From the cell containing the given text, extract its center point as [X, Y] coordinate. 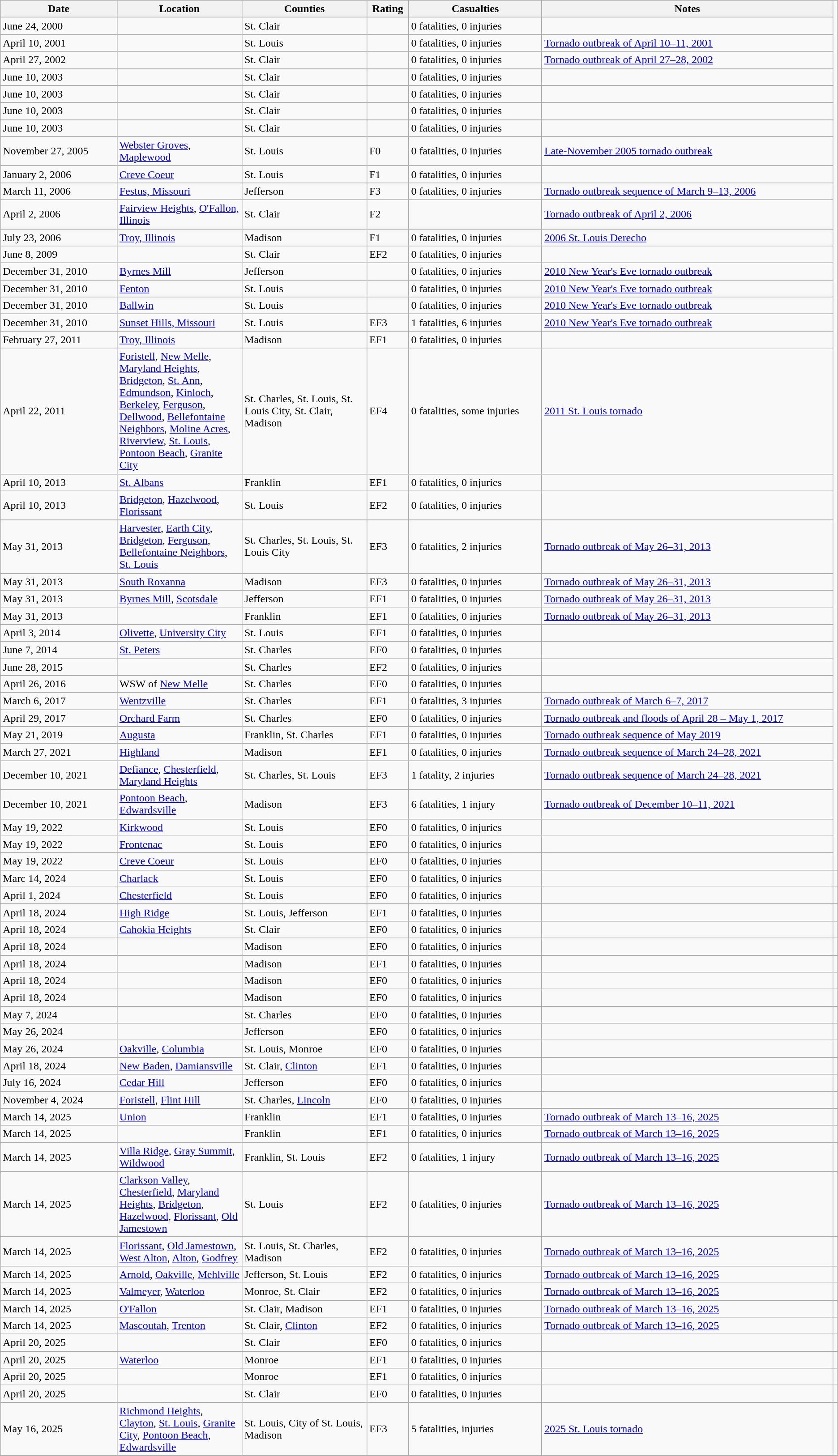
Arnold, Oakville, Mehlville [179, 1274]
March 6, 2017 [59, 701]
April 22, 2011 [59, 411]
January 2, 2006 [59, 174]
New Baden, Damiansville [179, 1066]
Cedar Hill [179, 1083]
Chesterfield [179, 895]
South Roxanna [179, 582]
St. Louis, Jefferson [304, 912]
Oakville, Columbia [179, 1049]
Kirkwood [179, 827]
St. Louis, St. Charles, Madison [304, 1251]
May 16, 2025 [59, 1429]
2006 St. Louis Derecho [687, 238]
Tornado outbreak of December 10–11, 2021 [687, 805]
Richmond Heights, Clayton, St. Louis, Granite City, Pontoon Beach, Edwardsville [179, 1429]
F0 [388, 151]
Franklin, St. Charles [304, 735]
April 27, 2002 [59, 60]
Valmeyer, Waterloo [179, 1291]
May 7, 2024 [59, 1015]
Date [59, 9]
Fenton [179, 289]
EF4 [388, 411]
Franklin, St. Louis [304, 1157]
Tornado outbreak of March 6–7, 2017 [687, 701]
Wentzville [179, 701]
June 24, 2000 [59, 26]
Jefferson, St. Louis [304, 1274]
Ballwin [179, 306]
Defiance, Chesterfield, Maryland Heights [179, 775]
April 26, 2016 [59, 684]
Byrnes Mill, Scotsdale [179, 599]
Monroe, St. Clair [304, 1291]
St. Charles, Lincoln [304, 1100]
WSW of New Melle [179, 684]
6 fatalities, 1 injury [475, 805]
St. Peters [179, 650]
0 fatalities, 3 injuries [475, 701]
St. Charles, St. Louis, St. Louis City [304, 547]
Union [179, 1117]
Highland [179, 752]
Festus, Missouri [179, 191]
O'Fallon [179, 1309]
November 27, 2005 [59, 151]
April 1, 2024 [59, 895]
1 fatalities, 6 injuries [475, 323]
April 29, 2017 [59, 718]
Tornado outbreak of April 27–28, 2002 [687, 60]
High Ridge [179, 912]
St. Louis, City of St. Louis, Madison [304, 1429]
Tornado outbreak sequence of May 2019 [687, 735]
2011 St. Louis tornado [687, 411]
5 fatalities, injuries [475, 1429]
St. Charles, St. Louis [304, 775]
July 16, 2024 [59, 1083]
St. Louis, Monroe [304, 1049]
Byrnes Mill [179, 272]
Casualties [475, 9]
Charlack [179, 878]
Rating [388, 9]
Tornado outbreak and floods of April 28 – May 1, 2017 [687, 718]
Pontoon Beach, Edwardsville [179, 805]
Augusta [179, 735]
Marc 14, 2024 [59, 878]
April 10, 2001 [59, 43]
0 fatalities, some injuries [475, 411]
Olivette, University City [179, 633]
Waterloo [179, 1360]
Notes [687, 9]
Bridgeton, Hazelwood, Florissant [179, 506]
April 2, 2006 [59, 214]
F3 [388, 191]
Frontenac [179, 844]
Florissant, Old Jamestown, West Alton, Alton, Godfrey [179, 1251]
Tornado outbreak of April 10–11, 2001 [687, 43]
0 fatalities, 1 injury [475, 1157]
June 7, 2014 [59, 650]
May 21, 2019 [59, 735]
F2 [388, 214]
February 27, 2011 [59, 340]
November 4, 2024 [59, 1100]
St. Albans [179, 482]
June 28, 2015 [59, 667]
Orchard Farm [179, 718]
Tornado outbreak sequence of March 9–13, 2006 [687, 191]
Location [179, 9]
Tornado outbreak of April 2, 2006 [687, 214]
Mascoutah, Trenton [179, 1326]
June 8, 2009 [59, 255]
St. Clair, Madison [304, 1309]
Harvester, Earth City, Bridgeton, Ferguson, Bellefontaine Neighbors, St. Louis [179, 547]
July 23, 2006 [59, 238]
2025 St. Louis tornado [687, 1429]
St. Charles, St. Louis, St. Louis City, St. Clair, Madison [304, 411]
March 11, 2006 [59, 191]
Clarkson Valley, Chesterfield, Maryland Heights, Bridgeton, Hazelwood, Florissant, Old Jamestown [179, 1204]
Webster Groves, Maplewood [179, 151]
March 27, 2021 [59, 752]
April 3, 2014 [59, 633]
Sunset Hills, Missouri [179, 323]
Counties [304, 9]
0 fatalities, 2 injuries [475, 547]
Late-November 2005 tornado outbreak [687, 151]
Cahokia Heights [179, 929]
Villa Ridge, Gray Summit, Wildwood [179, 1157]
1 fatality, 2 injuries [475, 775]
Fairview Heights, O'Fallon, Illinois [179, 214]
Foristell, Flint Hill [179, 1100]
